Find where the given text appears and provide that cell's center as (X, Y) coordinate. 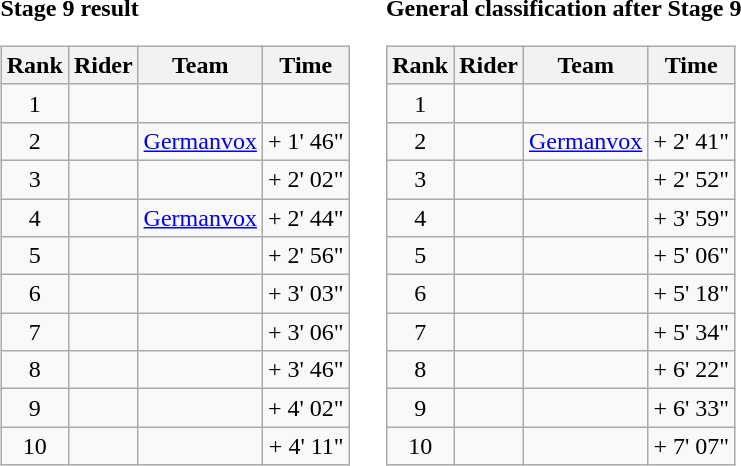
+ 5' 06" (692, 256)
+ 2' 52" (692, 179)
+ 2' 41" (692, 141)
+ 2' 02" (306, 179)
+ 7' 07" (692, 446)
+ 6' 33" (692, 408)
+ 3' 03" (306, 294)
+ 3' 59" (692, 217)
+ 5' 34" (692, 332)
+ 1' 46" (306, 141)
+ 4' 11" (306, 446)
+ 2' 44" (306, 217)
+ 6' 22" (692, 370)
+ 2' 56" (306, 256)
+ 3' 46" (306, 370)
+ 4' 02" (306, 408)
+ 5' 18" (692, 294)
+ 3' 06" (306, 332)
